Extract the (x, y) coordinate from the center of the cell holding the provided text.  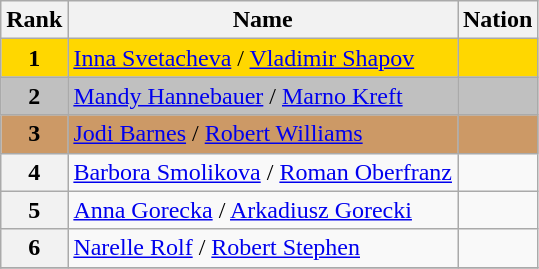
6 (34, 248)
4 (34, 172)
Jodi Barnes / Robert Williams (263, 134)
Inna Svetacheva / Vladimir Shapov (263, 58)
2 (34, 96)
Mandy Hannebauer / Marno Kreft (263, 96)
Nation (498, 20)
1 (34, 58)
Name (263, 20)
Anna Gorecka / Arkadiusz Gorecki (263, 210)
Narelle Rolf / Robert Stephen (263, 248)
Barbora Smolikova / Roman Oberfranz (263, 172)
5 (34, 210)
Rank (34, 20)
3 (34, 134)
